Identify which cell holds the provided text, then report its [x, y] central coordinate. 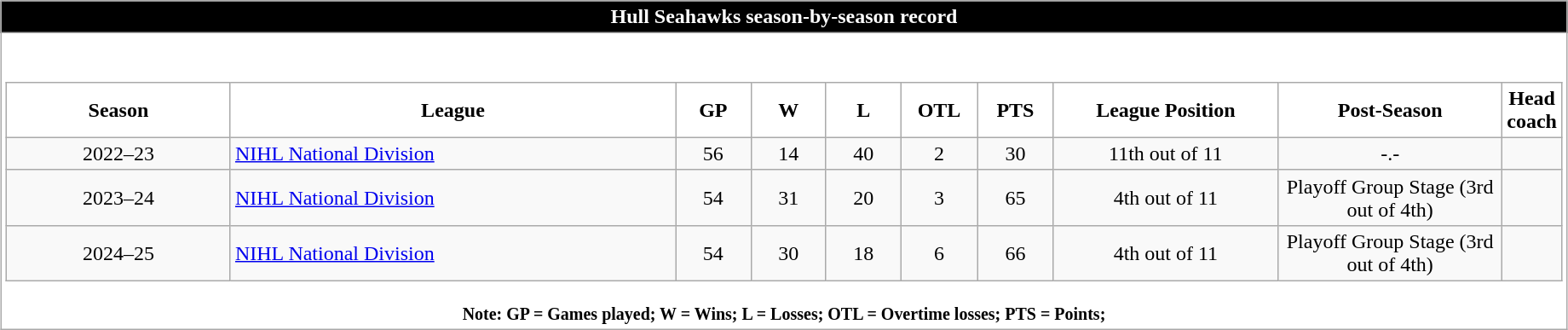
56 [712, 153]
PTS [1016, 109]
65 [1016, 198]
66 [1016, 252]
6 [939, 252]
2 [939, 153]
2022–23 [118, 153]
League [453, 109]
Post-Season [1391, 109]
18 [863, 252]
Head coach [1532, 109]
W [788, 109]
League Position [1166, 109]
2024–25 [118, 252]
31 [788, 198]
-.- [1391, 153]
L [863, 109]
Hull Seahawks season-by-season record [784, 17]
Season [118, 109]
11th out of 11 [1166, 153]
3 [939, 198]
20 [863, 198]
2023–24 [118, 198]
OTL [939, 109]
14 [788, 153]
40 [863, 153]
GP [712, 109]
